Extract the (x, y) coordinate from the center of the cell holding the provided text.  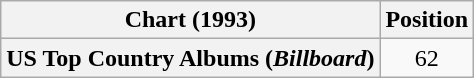
62 (427, 58)
Position (427, 20)
US Top Country Albums (Billboard) (190, 58)
Chart (1993) (190, 20)
